Output the (x, y) coordinate of the center of the cell containing the given text.  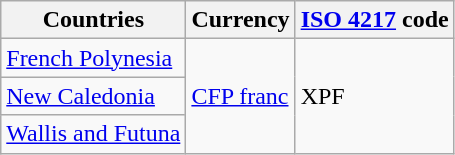
Currency (240, 20)
Countries (94, 20)
ISO 4217 code (374, 20)
CFP franc (240, 96)
XPF (374, 96)
French Polynesia (94, 58)
Wallis and Futuna (94, 134)
New Caledonia (94, 96)
